Return the (X, Y) coordinate for the center point of the cell that contains the specified text.  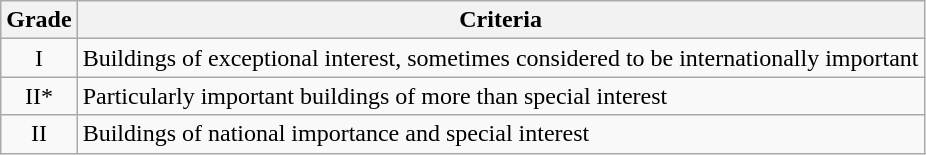
Particularly important buildings of more than special interest (500, 96)
Grade (39, 20)
I (39, 58)
II (39, 134)
Buildings of national importance and special interest (500, 134)
Buildings of exceptional interest, sometimes considered to be internationally important (500, 58)
II* (39, 96)
Criteria (500, 20)
